Identify which cell holds the provided text, then report its [x, y] central coordinate. 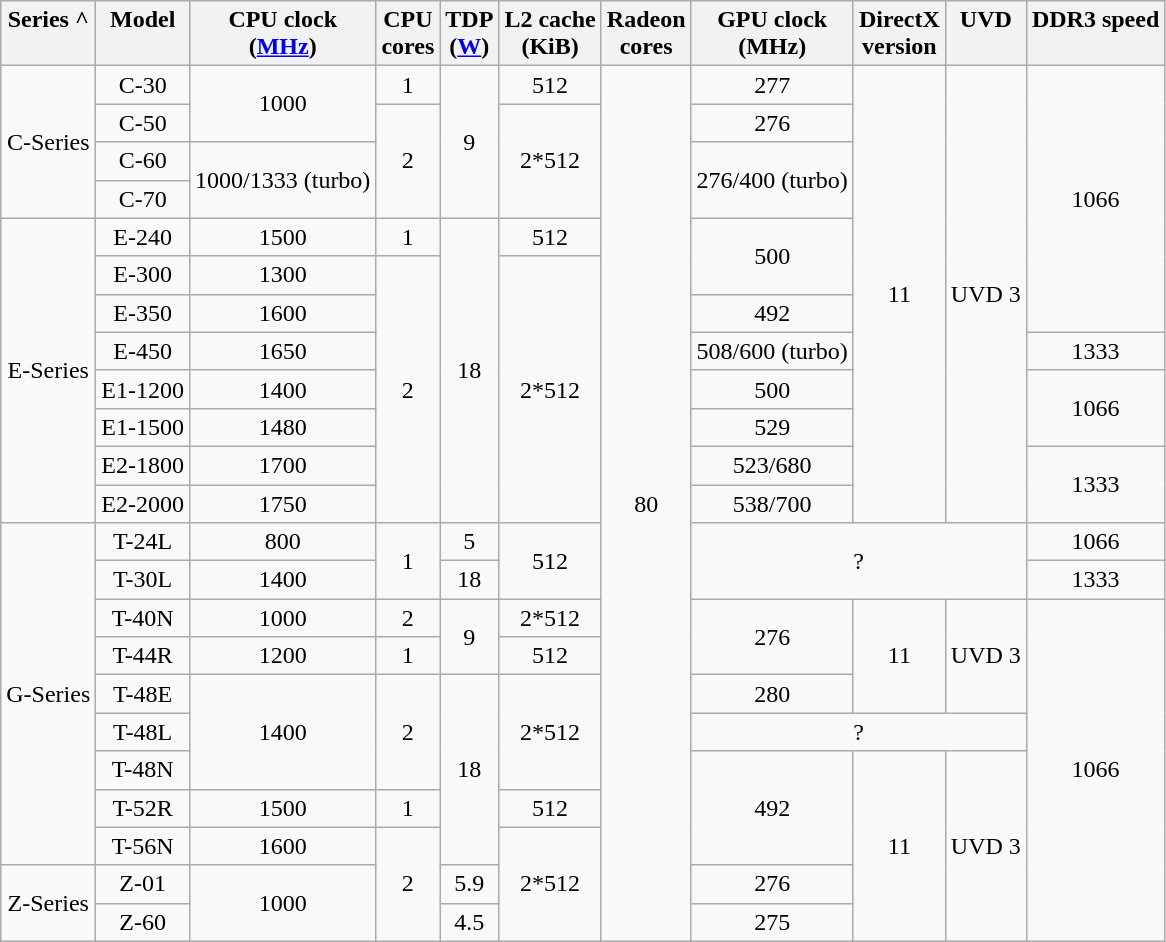
280 [772, 694]
E-450 [143, 351]
CPUcores [408, 34]
E2-2000 [143, 503]
C-50 [143, 123]
1700 [283, 465]
DirectXversion [899, 34]
275 [772, 922]
C-70 [143, 199]
CPU clock(MHz) [283, 34]
T-30L [143, 580]
Model [143, 34]
Z-Series [48, 903]
DDR3 speed [1095, 34]
Z-01 [143, 884]
GPU clock(MHz) [772, 34]
80 [646, 504]
E2-1800 [143, 465]
1750 [283, 503]
T-40N [143, 618]
G-Series [48, 694]
UVD [986, 34]
E-350 [143, 313]
5 [470, 542]
523/680 [772, 465]
L2 cache(KiB) [550, 34]
T-24L [143, 542]
E-Series [48, 370]
E-300 [143, 275]
E1-1200 [143, 389]
C-60 [143, 161]
277 [772, 85]
Series ^ [48, 34]
T-52R [143, 808]
1200 [283, 656]
1000/1333 (turbo) [283, 180]
E1-1500 [143, 427]
Z-60 [143, 922]
T-48N [143, 770]
C-30 [143, 85]
E-240 [143, 237]
T-56N [143, 846]
538/700 [772, 503]
1300 [283, 275]
4.5 [470, 922]
1650 [283, 351]
C-Series [48, 142]
T-48L [143, 732]
800 [283, 542]
508/600 (turbo) [772, 351]
T-44R [143, 656]
1480 [283, 427]
276/400 (turbo) [772, 180]
TDP(W) [470, 34]
Radeoncores [646, 34]
T-48E [143, 694]
5.9 [470, 884]
529 [772, 427]
